Extract the (x, y) coordinate from the center of the cell holding the provided text.  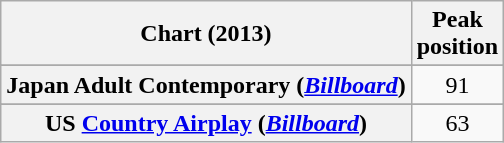
Japan Adult Contemporary (Billboard) (206, 85)
Peakposition (457, 34)
63 (457, 123)
91 (457, 85)
US Country Airplay (Billboard) (206, 123)
Chart (2013) (206, 34)
